Return [X, Y] of the center of cell containing provided text 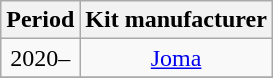
2020– [40, 58]
Joma [176, 58]
Kit manufacturer [176, 20]
Period [40, 20]
